From the cell containing the given text, extract its center point as (X, Y) coordinate. 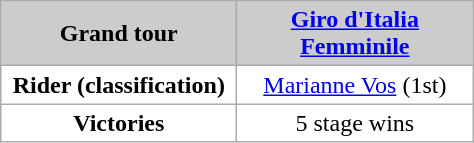
Grand tour (119, 34)
Rider (classification) (119, 85)
5 stage wins (355, 123)
Victories (119, 123)
Giro d'Italia Femminile (355, 34)
Marianne Vos (1st) (355, 85)
